Extract the [x, y] coordinate from the center of the cell holding the provided text.  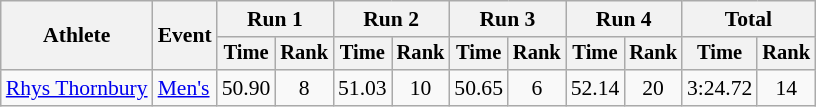
51.03 [362, 88]
Total [748, 19]
20 [653, 88]
14 [786, 88]
Run 4 [624, 19]
3:24.72 [720, 88]
6 [537, 88]
Run 1 [275, 19]
Athlete [77, 36]
8 [304, 88]
Run 3 [507, 19]
Rhys Thornbury [77, 88]
10 [421, 88]
Men's [185, 88]
50.65 [478, 88]
52.14 [596, 88]
50.90 [246, 88]
Run 2 [391, 19]
Event [185, 36]
